Provide the [x, y] coordinate of the cell's center where the given text is located.  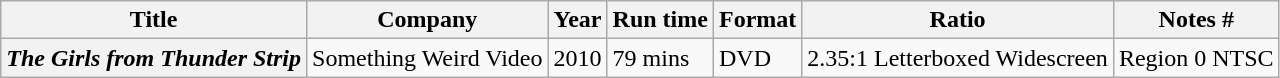
Region 0 NTSC [1196, 58]
Title [154, 20]
Notes # [1196, 20]
2.35:1 Letterboxed Widescreen [958, 58]
Format [757, 20]
Something Weird Video [428, 58]
Year [578, 20]
Run time [660, 20]
The Girls from Thunder Strip [154, 58]
2010 [578, 58]
Company [428, 20]
79 mins [660, 58]
Ratio [958, 20]
DVD [757, 58]
